Search for the cell housing the specified text and yield its [x, y] center coordinate. 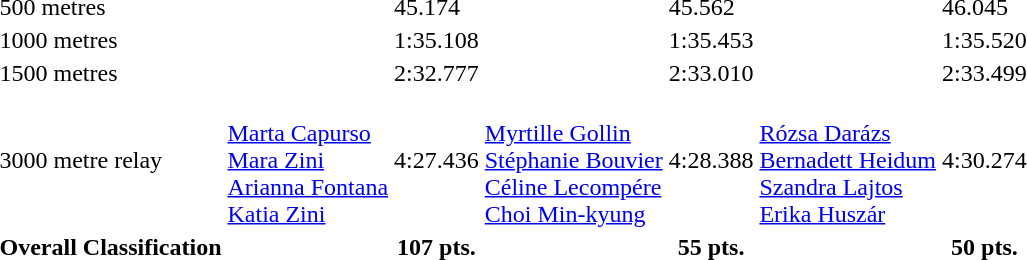
Myrtille GollinStéphanie BouvierCéline LecompéreChoi Min-kyung [574, 160]
1:35.453 [711, 40]
Rózsa DarázsBernadett HeidumSzandra LajtosErika Huszár [848, 160]
4:27.436 [437, 160]
2:32.777 [437, 73]
2:33.010 [711, 73]
4:28.388 [711, 160]
Marta CapursoMara ZiniArianna FontanaKatia Zini [308, 160]
1:35.108 [437, 40]
